Provide the (X, Y) coordinate of the cell's center where the given text is located.  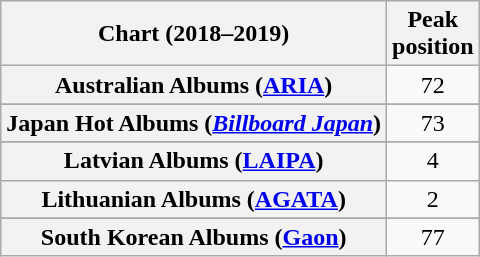
Lithuanian Albums (AGATA) (194, 199)
72 (433, 85)
Japan Hot Albums (Billboard Japan) (194, 123)
Peakposition (433, 34)
South Korean Albums (Gaon) (194, 237)
2 (433, 199)
Latvian Albums (LAIPA) (194, 161)
73 (433, 123)
77 (433, 237)
4 (433, 161)
Australian Albums (ARIA) (194, 85)
Chart (2018–2019) (194, 34)
